Capture the cell that displays the provided text and extract its [x, y] central coordinate. 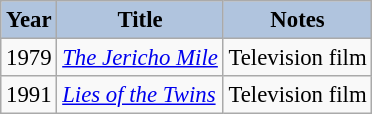
1979 [29, 58]
Lies of the Twins [140, 95]
1991 [29, 95]
Notes [298, 20]
The Jericho Mile [140, 58]
Title [140, 20]
Year [29, 20]
